Search for the cell housing the specified text and yield its (x, y) center coordinate. 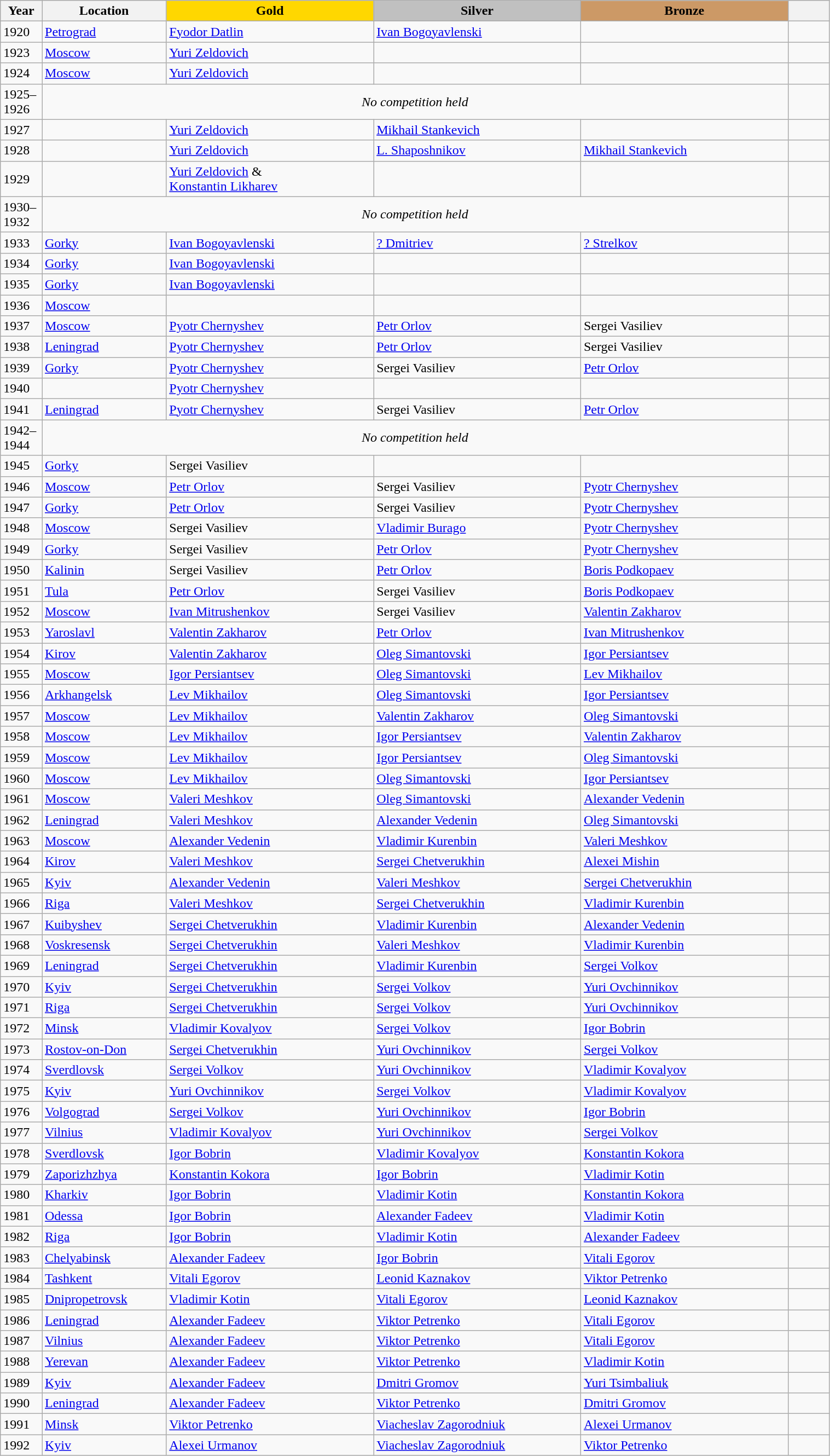
? Dmitriev (477, 242)
1928 (21, 151)
Tashkent (104, 1278)
1982 (21, 1237)
1952 (21, 611)
Chelyabinsk (104, 1257)
1979 (21, 1174)
Bronze (684, 11)
1953 (21, 632)
1974 (21, 1070)
Yuri Tsimbaliuk (684, 1383)
Yuri Zeldovich & Konstantin Likharev (270, 178)
1968 (21, 945)
1935 (21, 284)
Volgograd (104, 1112)
1990 (21, 1403)
1950 (21, 570)
Kalinin (104, 570)
Year (21, 11)
1929 (21, 178)
1977 (21, 1133)
Kuibyshev (104, 924)
1987 (21, 1341)
1951 (21, 591)
1934 (21, 263)
1954 (21, 653)
1983 (21, 1257)
1981 (21, 1216)
1945 (21, 466)
1948 (21, 528)
1939 (21, 368)
1967 (21, 924)
1959 (21, 758)
1949 (21, 549)
1989 (21, 1383)
1975 (21, 1091)
1964 (21, 862)
Alexei Mishin (684, 862)
1962 (21, 820)
1936 (21, 305)
1960 (21, 778)
1924 (21, 73)
1980 (21, 1195)
1966 (21, 903)
1973 (21, 1049)
1956 (21, 695)
1965 (21, 882)
Odessa (104, 1216)
1992 (21, 1445)
Voskresensk (104, 945)
Kharkiv (104, 1195)
1937 (21, 326)
Yaroslavl (104, 632)
1978 (21, 1153)
1971 (21, 1008)
1920 (21, 32)
1976 (21, 1112)
1941 (21, 409)
1930–1932 (21, 215)
1940 (21, 389)
Rostov-on-Don (104, 1049)
1938 (21, 347)
1988 (21, 1362)
1925–1926 (21, 102)
1969 (21, 966)
1933 (21, 242)
Location (104, 11)
1957 (21, 716)
Arkhangelsk (104, 695)
1955 (21, 674)
Vladimir Burago (477, 528)
1942–1944 (21, 438)
Zaporizhzhya (104, 1174)
? Strelkov (684, 242)
Dnipropetrovsk (104, 1299)
1961 (21, 799)
Silver (477, 11)
L. Shaposhnikov (477, 151)
1923 (21, 53)
1986 (21, 1320)
1985 (21, 1299)
1927 (21, 130)
1991 (21, 1424)
1946 (21, 487)
1984 (21, 1278)
Gold (270, 11)
Fyodor Datlin (270, 32)
1958 (21, 737)
1970 (21, 987)
Petrograd (104, 32)
1947 (21, 507)
1963 (21, 841)
1972 (21, 1029)
Yerevan (104, 1362)
Tula (104, 591)
